Capture the cell that displays the provided text and extract its (X, Y) central coordinate. 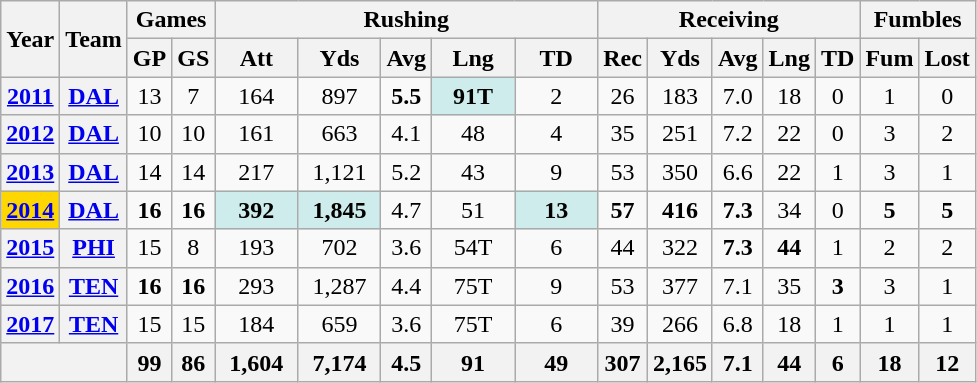
416 (680, 210)
91 (474, 362)
Fum (890, 58)
Receiving (729, 20)
1,604 (256, 362)
377 (680, 286)
5.2 (406, 172)
5.5 (406, 96)
99 (149, 362)
1,121 (340, 172)
293 (256, 286)
2,165 (680, 362)
161 (256, 134)
91T (474, 96)
7 (194, 96)
Team (94, 39)
663 (340, 134)
4.1 (406, 134)
1,845 (340, 210)
392 (256, 210)
51 (474, 210)
307 (623, 362)
PHI (94, 248)
43 (474, 172)
Rushing (406, 20)
48 (474, 134)
350 (680, 172)
193 (256, 248)
2013 (30, 172)
Year (30, 39)
GS (194, 58)
184 (256, 324)
4.4 (406, 286)
8 (194, 248)
57 (623, 210)
266 (680, 324)
86 (194, 362)
322 (680, 248)
34 (789, 210)
2017 (30, 324)
7.0 (738, 96)
39 (623, 324)
Att (256, 58)
659 (340, 324)
251 (680, 134)
7.2 (738, 134)
2014 (30, 210)
4.5 (406, 362)
6.6 (738, 172)
897 (340, 96)
2015 (30, 248)
164 (256, 96)
7,174 (340, 362)
Games (170, 20)
4 (556, 134)
54T (474, 248)
Fumbles (918, 20)
4.7 (406, 210)
2016 (30, 286)
12 (947, 362)
183 (680, 96)
2012 (30, 134)
1,287 (340, 286)
Lost (947, 58)
217 (256, 172)
49 (556, 362)
2011 (30, 96)
GP (149, 58)
26 (623, 96)
702 (340, 248)
Rec (623, 58)
6.8 (738, 324)
